Find where the given text appears and provide that cell's center as [X, Y] coordinate. 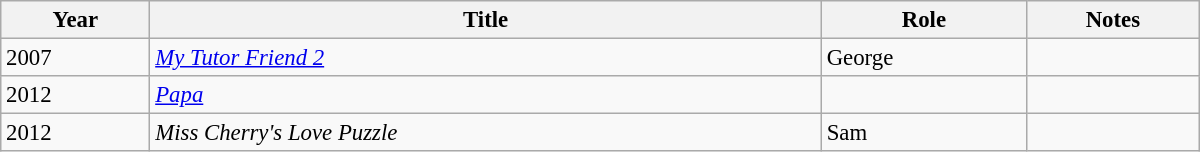
2007 [76, 58]
George [924, 58]
Papa [486, 95]
Year [76, 20]
Notes [1112, 20]
Title [486, 20]
My Tutor Friend 2 [486, 58]
Sam [924, 133]
Role [924, 20]
Miss Cherry's Love Puzzle [486, 133]
